Find where the given text appears and provide that cell's center as [x, y] coordinate. 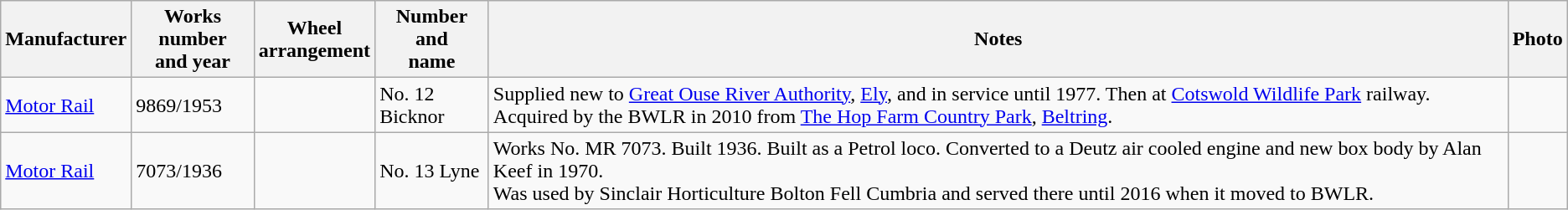
Photo [1538, 39]
Notes [998, 39]
No. 12 Bicknor [432, 105]
Works numberand year [193, 39]
Manufacturer [66, 39]
No. 13 Lyne [432, 171]
7073/1936 [193, 171]
Number andname [432, 39]
Wheelarrangement [314, 39]
9869/1953 [193, 105]
